Determine the (X, Y) coordinate at the center of the cell enclosing the given text.  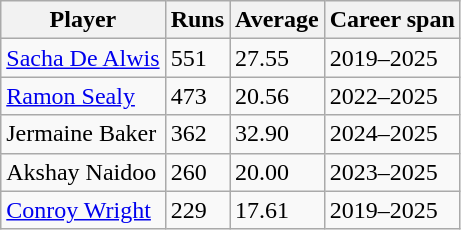
551 (197, 58)
2023–2025 (392, 172)
17.61 (278, 210)
32.90 (278, 134)
2022–2025 (392, 96)
2024–2025 (392, 134)
473 (197, 96)
362 (197, 134)
Runs (197, 20)
Conroy Wright (83, 210)
20.00 (278, 172)
Career span (392, 20)
Sacha De Alwis (83, 58)
Average (278, 20)
Player (83, 20)
229 (197, 210)
27.55 (278, 58)
260 (197, 172)
Jermaine Baker (83, 134)
Ramon Sealy (83, 96)
20.56 (278, 96)
Akshay Naidoo (83, 172)
